Provide the (X, Y) coordinate of the cell's center where the given text is located.  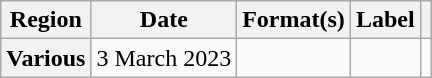
Format(s) (294, 20)
3 March 2023 (164, 58)
Various (46, 58)
Date (164, 20)
Region (46, 20)
Label (385, 20)
